Output the [X, Y] coordinate of the center of the cell containing the given text.  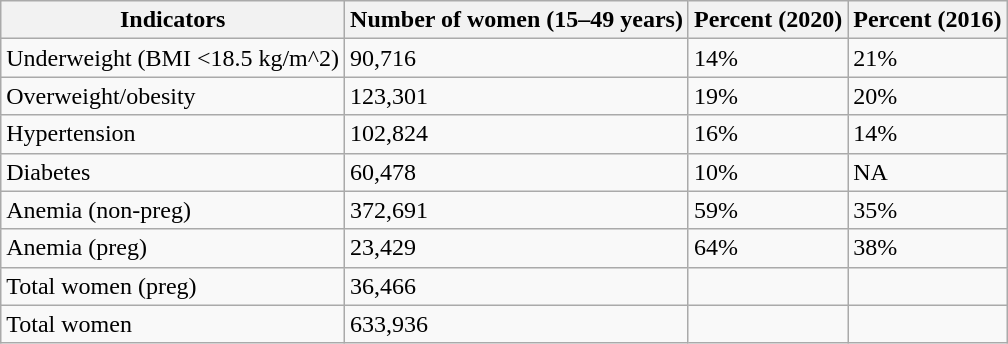
10% [768, 172]
Underweight (BMI <18.5 kg/m^2) [173, 58]
19% [768, 96]
35% [928, 210]
20% [928, 96]
Anemia (preg) [173, 248]
59% [768, 210]
16% [768, 134]
633,936 [517, 324]
36,466 [517, 286]
NA [928, 172]
21% [928, 58]
Total women (preg) [173, 286]
123,301 [517, 96]
64% [768, 248]
Percent (2020) [768, 20]
60,478 [517, 172]
Hypertension [173, 134]
372,691 [517, 210]
23,429 [517, 248]
90,716 [517, 58]
38% [928, 248]
Diabetes [173, 172]
Number of women (15–49 years) [517, 20]
Anemia (non-preg) [173, 210]
Percent (2016) [928, 20]
102,824 [517, 134]
Overweight/obesity [173, 96]
Total women [173, 324]
Indicators [173, 20]
